Pinpoint the cell where the given text exists, returning its [X, Y] midpoint coordinate. 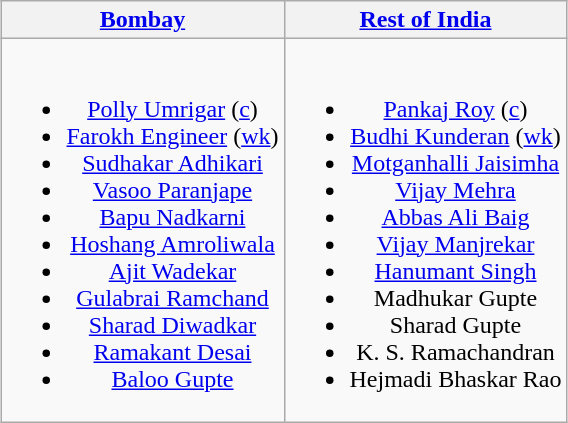
Rest of India [426, 20]
Bombay [142, 20]
